Pinpoint the cell where the given text exists, returning its [x, y] midpoint coordinate. 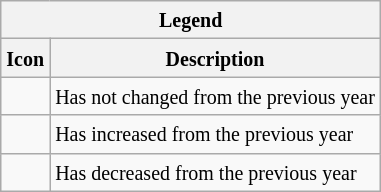
Icon [26, 58]
Description [216, 58]
Legend [191, 20]
Has increased from the previous year [216, 134]
Has decreased from the previous year [216, 172]
Has not changed from the previous year [216, 96]
